Locate the cell with the specified text and output its (x, y) center coordinate. 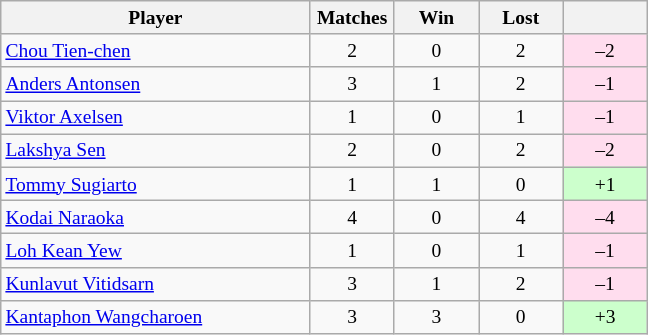
Viktor Axelsen (156, 118)
Matches (352, 18)
Kunlavut Vitidsarn (156, 284)
Chou Tien-chen (156, 50)
Player (156, 18)
Lost (521, 18)
+3 (605, 316)
–4 (605, 216)
Win (436, 18)
Kodai Naraoka (156, 216)
Loh Kean Yew (156, 250)
Anders Antonsen (156, 84)
+1 (605, 184)
Kantaphon Wangcharoen (156, 316)
Tommy Sugiarto (156, 184)
Lakshya Sen (156, 150)
